Capture the cell that displays the provided text and extract its [X, Y] central coordinate. 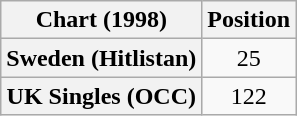
Chart (1998) [102, 20]
UK Singles (OCC) [102, 96]
122 [249, 96]
Position [249, 20]
25 [249, 58]
Sweden (Hitlistan) [102, 58]
